Find where the given text appears and provide that cell's center as [X, Y] coordinate. 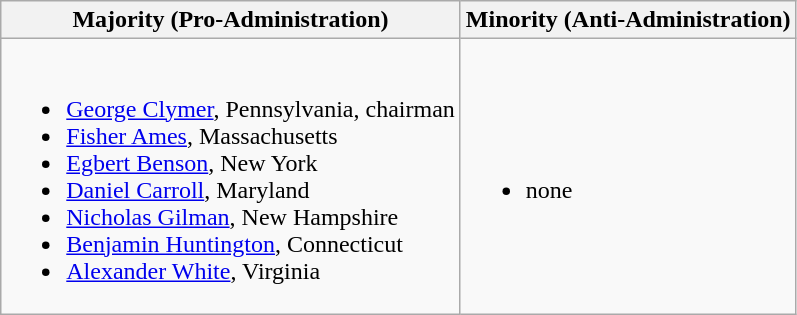
none [628, 176]
Majority (Pro-Administration) [231, 20]
Minority (Anti-Administration) [628, 20]
